Determine the (X, Y) coordinate at the center of the cell enclosing the given text.  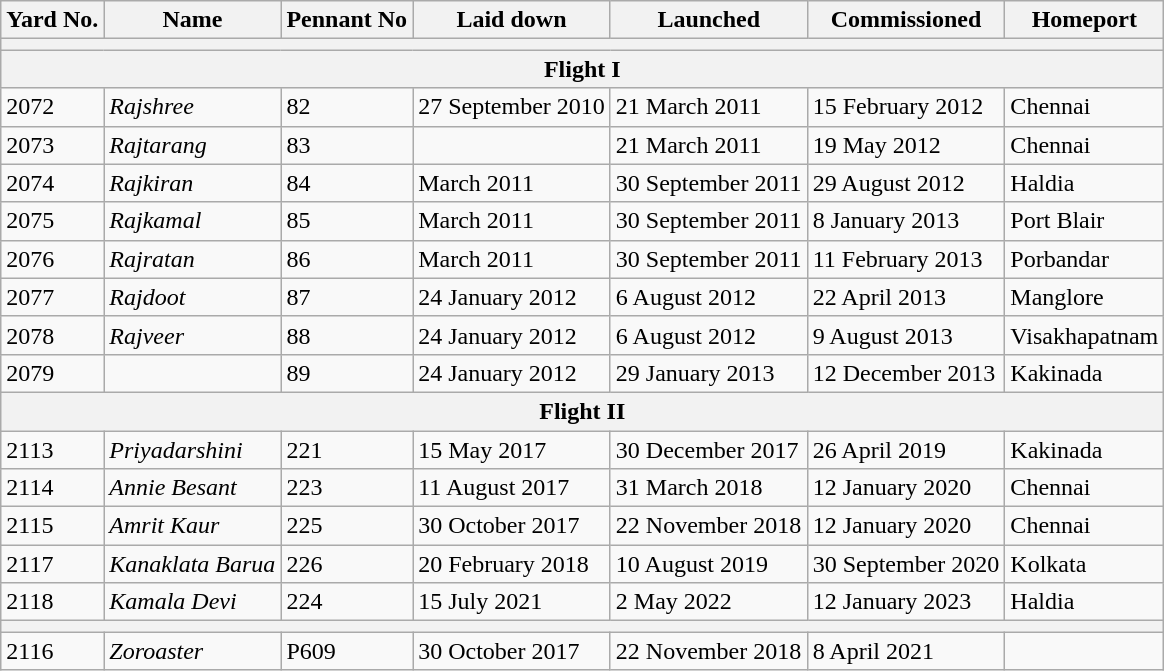
Port Blair (1084, 221)
Kolkata (1084, 564)
11 February 2013 (906, 259)
Rajshree (192, 107)
Manglore (1084, 297)
11 August 2017 (512, 488)
27 September 2010 (512, 107)
224 (347, 602)
Visakhapatnam (1084, 335)
2115 (52, 526)
86 (347, 259)
2 May 2022 (708, 602)
2078 (52, 335)
12 January 2023 (906, 602)
2118 (52, 602)
Launched (708, 20)
Rajkamal (192, 221)
10 August 2019 (708, 564)
8 April 2021 (906, 651)
87 (347, 297)
Rajdoot (192, 297)
Rajveer (192, 335)
88 (347, 335)
Name (192, 20)
2077 (52, 297)
Rajtarang (192, 145)
Flight II (582, 411)
Yard No. (52, 20)
19 May 2012 (906, 145)
9 August 2013 (906, 335)
29 January 2013 (708, 373)
223 (347, 488)
226 (347, 564)
26 April 2019 (906, 449)
83 (347, 145)
8 January 2013 (906, 221)
2117 (52, 564)
15 July 2021 (512, 602)
89 (347, 373)
2116 (52, 651)
2074 (52, 183)
Kanaklata Barua (192, 564)
Priyadarshini (192, 449)
Zoroaster (192, 651)
Pennant No (347, 20)
15 May 2017 (512, 449)
225 (347, 526)
2075 (52, 221)
29 August 2012 (906, 183)
2076 (52, 259)
2072 (52, 107)
221 (347, 449)
20 February 2018 (512, 564)
2079 (52, 373)
Commissioned (906, 20)
30 September 2020 (906, 564)
85 (347, 221)
Flight I (582, 69)
Kamala Devi (192, 602)
2113 (52, 449)
Homeport (1084, 20)
12 December 2013 (906, 373)
Laid down (512, 20)
P609 (347, 651)
30 December 2017 (708, 449)
15 February 2012 (906, 107)
Rajratan (192, 259)
Rajkiran (192, 183)
82 (347, 107)
Amrit Kaur (192, 526)
Annie Besant (192, 488)
84 (347, 183)
31 March 2018 (708, 488)
2073 (52, 145)
2114 (52, 488)
Porbandar (1084, 259)
22 April 2013 (906, 297)
